Determine the (X, Y) coordinate at the center of the cell enclosing the given text.  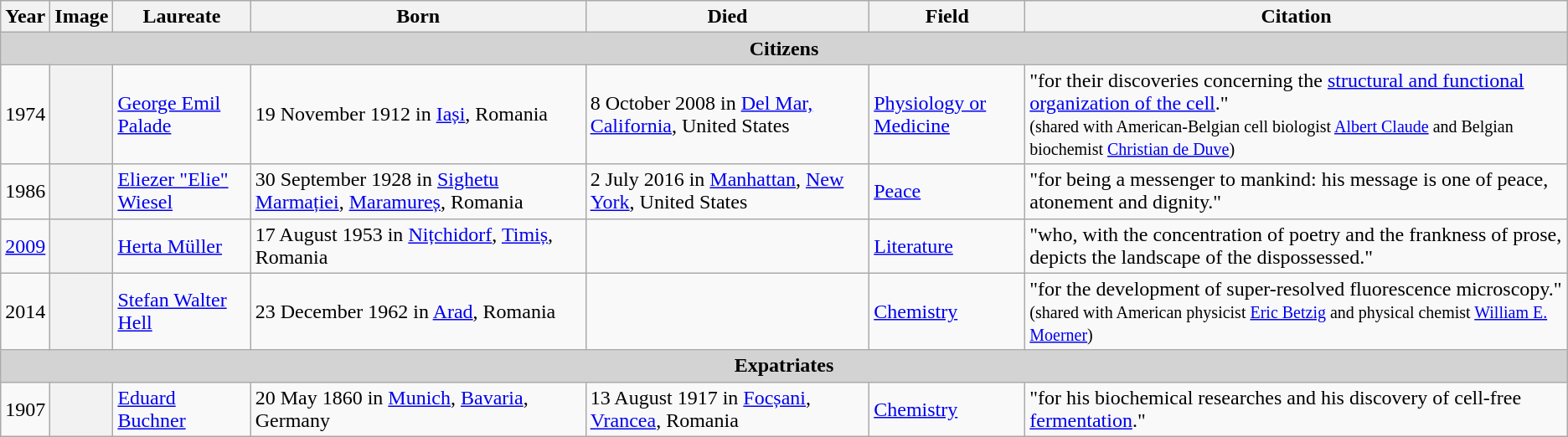
"for being a messenger to mankind: his message is one of peace, atonement and dignity." (1297, 191)
2014 (25, 311)
Image (82, 17)
1974 (25, 114)
13 August 1917 in Focșani, Vrancea, Romania (727, 409)
"who, with the concentration of poetry and the frankness of prose, depicts the landscape of the dispossessed." (1297, 246)
Eliezer "Elie" Wiesel (182, 191)
20 May 1860 in Munich, Bavaria, Germany (418, 409)
Physiology or Medicine (947, 114)
Laureate (182, 17)
Eduard Buchner (182, 409)
George Emil Palade (182, 114)
17 August 1953 in Nițchidorf, Timiș, Romania (418, 246)
"for his biochemical researches and his discovery of cell-free fermentation." (1297, 409)
Stefan Walter Hell (182, 311)
8 October 2008 in Del Mar, California, United States (727, 114)
Citation (1297, 17)
"for the development of super-resolved fluorescence microscopy."(shared with American physicist Eric Betzig and physical chemist William E. Moerner) (1297, 311)
Literature (947, 246)
Died (727, 17)
Herta Müller (182, 246)
23 December 1962 in Arad, Romania (418, 311)
Born (418, 17)
2009 (25, 246)
Expatriates (784, 366)
30 September 1928 in Sighetu Marmației, Maramureș, Romania (418, 191)
Year (25, 17)
19 November 1912 in Iași, Romania (418, 114)
1907 (25, 409)
Field (947, 17)
Peace (947, 191)
1986 (25, 191)
Citizens (784, 49)
2 July 2016 in Manhattan, New York, United States (727, 191)
